Detect which cell encompasses the target text, then output its [X, Y] center coordinate. 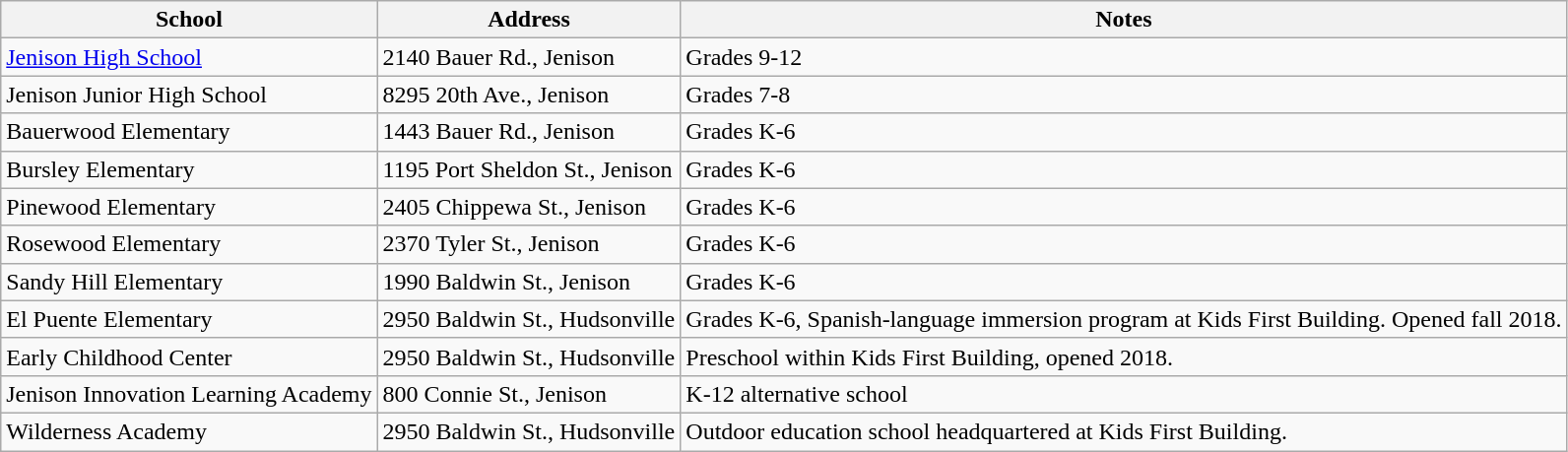
Notes [1124, 20]
2370 Tyler St., Jenison [529, 244]
Jenison Junior High School [189, 95]
Jenison High School [189, 57]
Grades K-6, Spanish-language immersion program at Kids First Building. Opened fall 2018. [1124, 319]
Outdoor education school headquartered at Kids First Building. [1124, 431]
8295 20th Ave., Jenison [529, 95]
2140 Bauer Rd., Jenison [529, 57]
Grades 9-12 [1124, 57]
1443 Bauer Rd., Jenison [529, 132]
1990 Baldwin St., Jenison [529, 282]
Bauerwood Elementary [189, 132]
Wilderness Academy [189, 431]
K-12 alternative school [1124, 394]
Grades 7-8 [1124, 95]
School [189, 20]
2405 Chippewa St., Jenison [529, 207]
Preschool within Kids First Building, opened 2018. [1124, 356]
Address [529, 20]
Sandy Hill Elementary [189, 282]
El Puente Elementary [189, 319]
Bursley Elementary [189, 169]
800 Connie St., Jenison [529, 394]
Pinewood Elementary [189, 207]
Rosewood Elementary [189, 244]
Early Childhood Center [189, 356]
1195 Port Sheldon St., Jenison [529, 169]
Jenison Innovation Learning Academy [189, 394]
